Search for the cell housing the specified text and yield its (x, y) center coordinate. 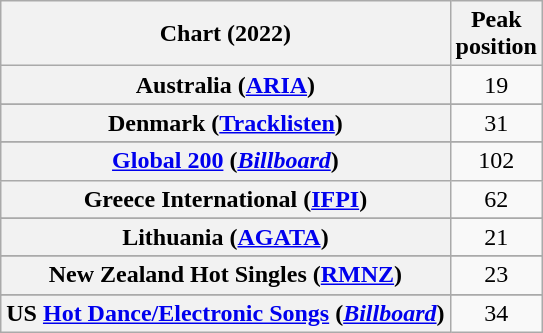
34 (496, 313)
102 (496, 161)
19 (496, 85)
Global 200 (Billboard) (226, 161)
Denmark (Tracklisten) (226, 123)
Greece International (IFPI) (226, 199)
31 (496, 123)
62 (496, 199)
US Hot Dance/Electronic Songs (Billboard) (226, 313)
Lithuania (AGATA) (226, 237)
23 (496, 275)
21 (496, 237)
Peakposition (496, 34)
New Zealand Hot Singles (RMNZ) (226, 275)
Chart (2022) (226, 34)
Australia (ARIA) (226, 85)
